Search for the cell housing the specified text and yield its (x, y) center coordinate. 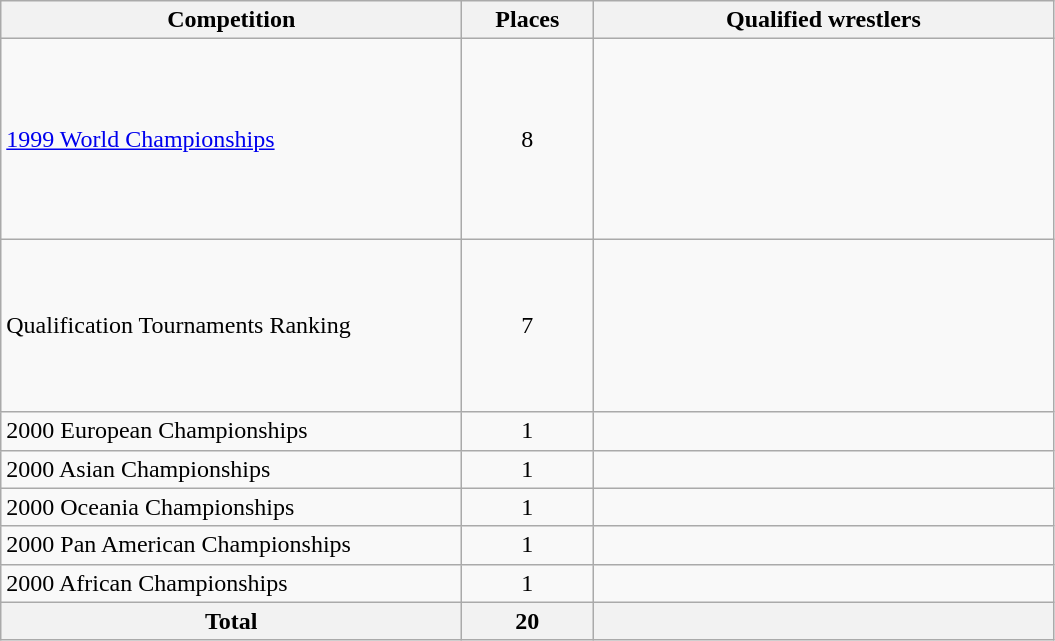
Qualified wrestlers (824, 20)
Total (232, 621)
8 (528, 139)
Competition (232, 20)
Qualification Tournaments Ranking (232, 326)
2000 Pan American Championships (232, 545)
20 (528, 621)
Places (528, 20)
7 (528, 326)
2000 African Championships (232, 583)
1999 World Championships (232, 139)
2000 Oceania Championships (232, 507)
2000 European Championships (232, 431)
2000 Asian Championships (232, 469)
